Scan for the cell matching the given text and deliver its [X, Y] coordinate at center. 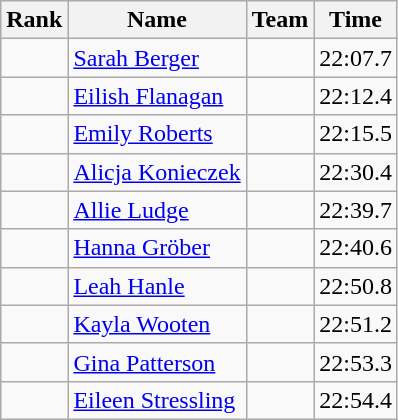
22:53.3 [356, 362]
Name [157, 20]
Gina Patterson [157, 362]
22:40.6 [356, 248]
Allie Ludge [157, 210]
Leah Hanle [157, 286]
Eilish Flanagan [157, 96]
22:07.7 [356, 58]
Kayla Wooten [157, 324]
22:54.4 [356, 400]
Emily Roberts [157, 134]
22:39.7 [356, 210]
22:50.8 [356, 286]
22:15.5 [356, 134]
Alicja Konieczek [157, 172]
Team [280, 20]
Time [356, 20]
22:51.2 [356, 324]
Hanna Gröber [157, 248]
22:12.4 [356, 96]
Eileen Stressling [157, 400]
22:30.4 [356, 172]
Sarah Berger [157, 58]
Rank [34, 20]
